Pinpoint the cell where the given text exists, returning its [x, y] midpoint coordinate. 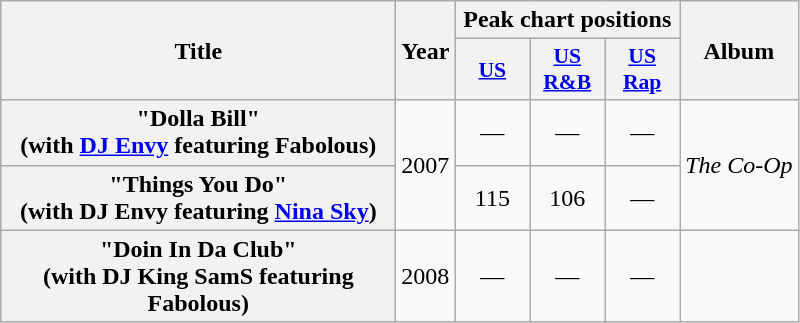
USRap [642, 70]
"Dolla Bill"(with DJ Envy featuring Fabolous) [198, 132]
The Co-Op [739, 165]
Album [739, 50]
2007 [426, 165]
2008 [426, 276]
US [492, 70]
"Things You Do" (with DJ Envy featuring Nina Sky) [198, 198]
115 [492, 198]
Title [198, 50]
106 [568, 198]
"Doin In Da Club"(with DJ King SamS featuring Fabolous) [198, 276]
Year [426, 50]
Peak chart positions [568, 20]
USR&B [568, 70]
